Extract the (X, Y) coordinate from the center of the cell holding the provided text.  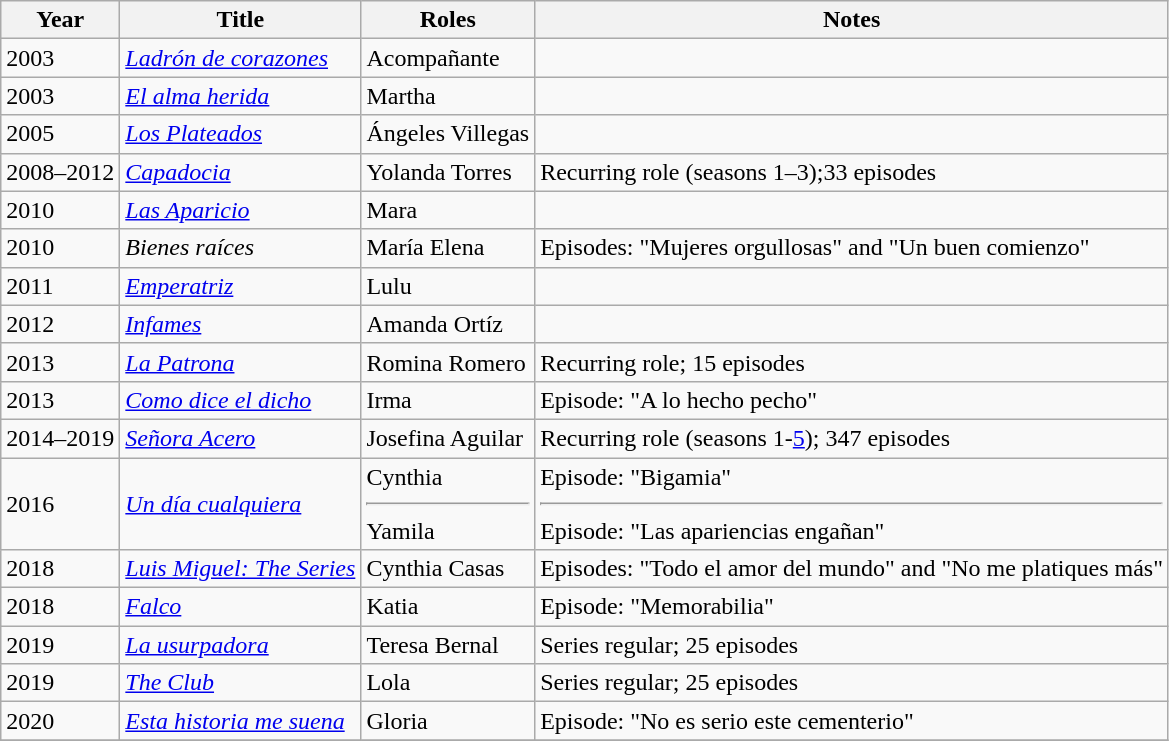
Esta historia me suena (240, 721)
La Patrona (240, 362)
Roles (448, 20)
Señora Acero (240, 438)
Un día cualquiera (240, 504)
Gloria (448, 721)
Episode: "Memorabilia" (852, 607)
Episodes: "Mujeres orgullosas" and "Un buen comienzo" (852, 248)
Episodes: "Todo el amor del mundo" and "No me platiques más" (852, 569)
Notes (852, 20)
Recurring role (seasons 1–3);33 episodes (852, 172)
Lulu (448, 286)
Episode: "Bigamia"Episode: "Las apariencias engañan" (852, 504)
Lola (448, 683)
Martha (448, 96)
Recurring role; 15 episodes (852, 362)
2008–2012 (60, 172)
2011 (60, 286)
Bienes raíces (240, 248)
Josefina Aguilar (448, 438)
Amanda Ortíz (448, 324)
2016 (60, 504)
Teresa Bernal (448, 645)
Year (60, 20)
CynthiaYamila (448, 504)
2005 (60, 134)
Ángeles Villegas (448, 134)
Yolanda Torres (448, 172)
2020 (60, 721)
Episode: "A lo hecho pecho" (852, 400)
María Elena (448, 248)
La usurpadora (240, 645)
The Club (240, 683)
Episode: "No es serio este cementerio" (852, 721)
Capadocia (240, 172)
Emperatriz (240, 286)
Katia (448, 607)
Los Plateados (240, 134)
Infames (240, 324)
Luis Miguel: The Series (240, 569)
2014–2019 (60, 438)
Las Aparicio (240, 210)
Title (240, 20)
El alma herida (240, 96)
Como dice el dicho (240, 400)
Mara (448, 210)
Irma (448, 400)
2012 (60, 324)
Cynthia Casas (448, 569)
Falco (240, 607)
Ladrón de corazones (240, 58)
Romina Romero (448, 362)
Acompañante (448, 58)
Recurring role (seasons 1-5); 347 episodes (852, 438)
